Find where the given text appears and provide that cell's center as (x, y) coordinate. 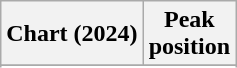
Peakposition (189, 34)
Chart (2024) (72, 34)
